Search for the cell housing the specified text and yield its (x, y) center coordinate. 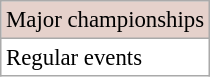
Major championships (106, 20)
Regular events (106, 58)
